Search for the cell housing the specified text and yield its (X, Y) center coordinate. 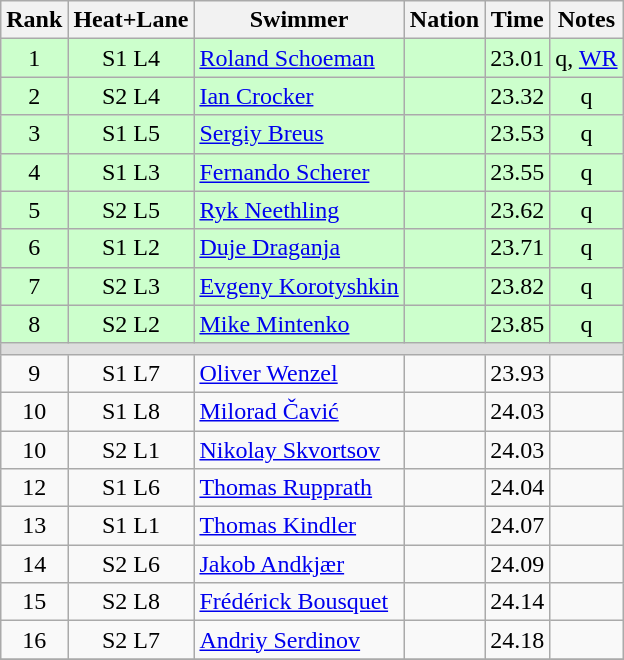
S2 L3 (131, 286)
S2 L4 (131, 96)
S2 L5 (131, 210)
S2 L8 (131, 602)
23.93 (518, 373)
Ryk Neethling (299, 210)
Ian Crocker (299, 96)
4 (34, 172)
Nikolay Skvortsov (299, 449)
Evgeny Korotyshkin (299, 286)
24.09 (518, 564)
24.14 (518, 602)
15 (34, 602)
S2 L1 (131, 449)
Nation (444, 20)
S2 L7 (131, 640)
1 (34, 58)
S1 L6 (131, 488)
Fernando Scherer (299, 172)
12 (34, 488)
S2 L6 (131, 564)
S1 L4 (131, 58)
Oliver Wenzel (299, 373)
23.01 (518, 58)
8 (34, 324)
23.71 (518, 248)
2 (34, 96)
Duje Draganja (299, 248)
S1 L7 (131, 373)
Thomas Rupprath (299, 488)
S2 L2 (131, 324)
Jakob Andkjær (299, 564)
Milorad Čavić (299, 411)
Swimmer (299, 20)
Mike Mintenko (299, 324)
14 (34, 564)
Notes (586, 20)
24.07 (518, 526)
23.62 (518, 210)
Heat+Lane (131, 20)
Roland Schoeman (299, 58)
5 (34, 210)
9 (34, 373)
Time (518, 20)
Andriy Serdinov (299, 640)
Rank (34, 20)
23.32 (518, 96)
S1 L2 (131, 248)
Sergiy Breus (299, 134)
6 (34, 248)
S1 L3 (131, 172)
24.04 (518, 488)
16 (34, 640)
S1 L8 (131, 411)
3 (34, 134)
23.55 (518, 172)
Thomas Kindler (299, 526)
S1 L1 (131, 526)
Frédérick Bousquet (299, 602)
23.85 (518, 324)
7 (34, 286)
23.53 (518, 134)
13 (34, 526)
23.82 (518, 286)
q, WR (586, 58)
24.18 (518, 640)
S1 L5 (131, 134)
